Detect which cell encompasses the target text, then output its (X, Y) center coordinate. 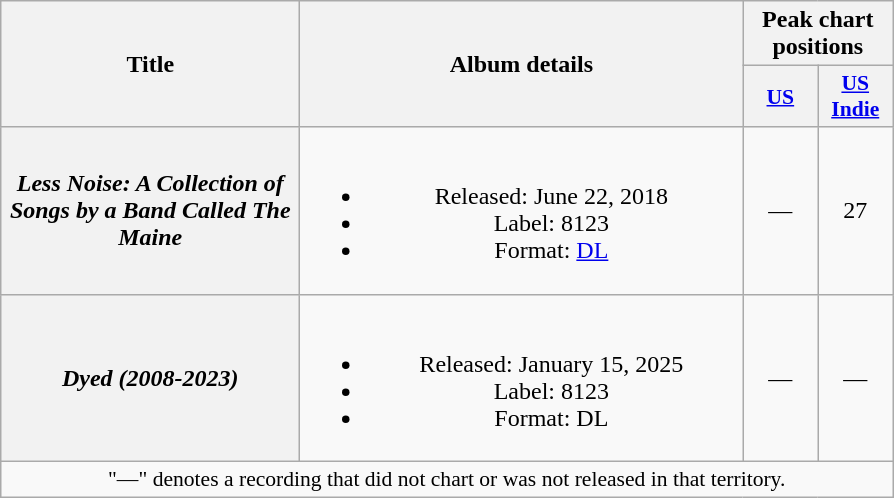
Released: June 22, 2018Label: 8123Format: DL (522, 210)
"—" denotes a recording that did not chart or was not released in that territory. (447, 479)
Less Noise: A Collection of Songs by a Band Called The Maine (150, 210)
Released: January 15, 2025Label: 8123Format: DL (522, 378)
Album details (522, 64)
US Indie (856, 96)
US (780, 96)
27 (856, 210)
Title (150, 64)
Peak chart positions (818, 34)
Dyed (2008-2023) (150, 378)
